Determine the (x, y) coordinate at the center of the cell enclosing the given text.  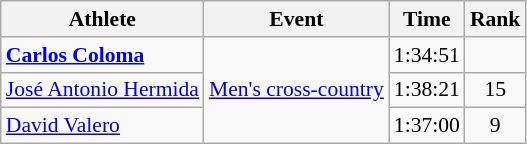
Time (427, 19)
Rank (496, 19)
Carlos Coloma (102, 55)
1:37:00 (427, 126)
David Valero (102, 126)
Event (296, 19)
Men's cross-country (296, 90)
1:34:51 (427, 55)
15 (496, 90)
Athlete (102, 19)
José Antonio Hermida (102, 90)
9 (496, 126)
1:38:21 (427, 90)
